Capture the cell that displays the provided text and extract its [X, Y] central coordinate. 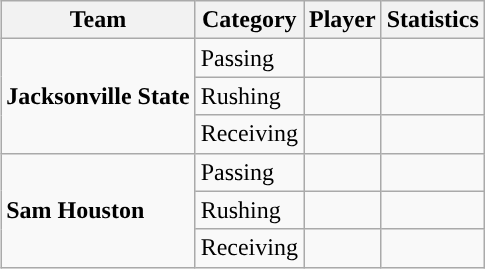
Player [343, 20]
Team [98, 20]
Jacksonville State [98, 96]
Category [249, 20]
Statistics [432, 20]
Sam Houston [98, 210]
